Output the [x, y] coordinate of the center of the cell containing the given text.  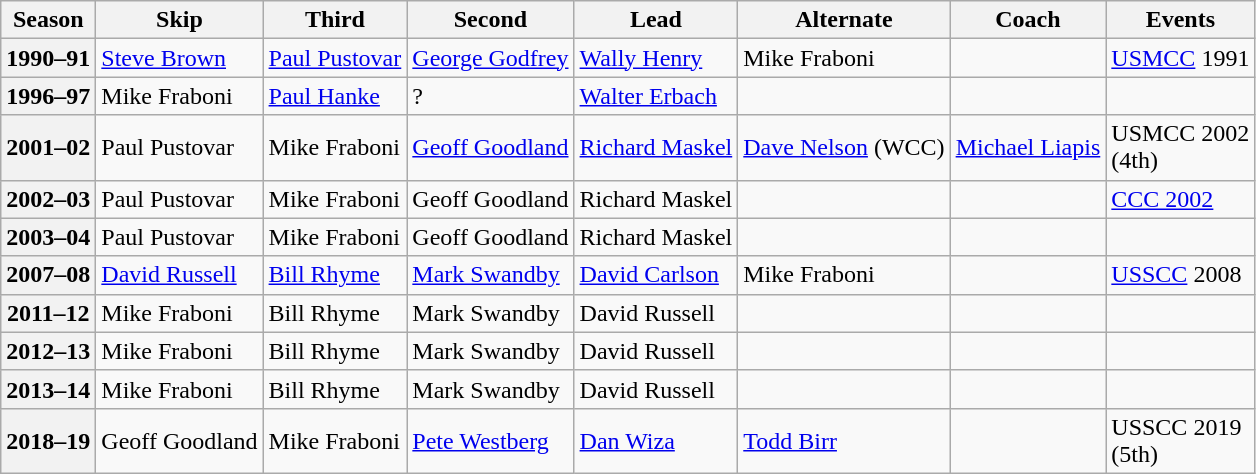
2018–19 [48, 440]
2003–04 [48, 237]
USSCC 2008 [1180, 275]
1990–91 [48, 58]
Walter Erbach [656, 96]
Second [490, 20]
1996–97 [48, 96]
George Godfrey [490, 58]
Skip [180, 20]
2002–03 [48, 199]
Steve Brown [180, 58]
2001–02 [48, 148]
David Carlson [656, 275]
USSCC 2019 (5th) [1180, 440]
Third [335, 20]
? [490, 96]
2013–14 [48, 389]
Wally Henry [656, 58]
Pete Westberg [490, 440]
2011–12 [48, 313]
Alternate [844, 20]
CCC 2002 [1180, 199]
Dave Nelson (WCC) [844, 148]
USMCC 1991 [1180, 58]
2012–13 [48, 351]
Coach [1028, 20]
Dan Wiza [656, 440]
Events [1180, 20]
2007–08 [48, 275]
Michael Liapis [1028, 148]
Todd Birr [844, 440]
USMCC 2002 (4th) [1180, 148]
Lead [656, 20]
Season [48, 20]
Paul Hanke [335, 96]
